Determine the [X, Y] coordinate at the center of the cell enclosing the given text.  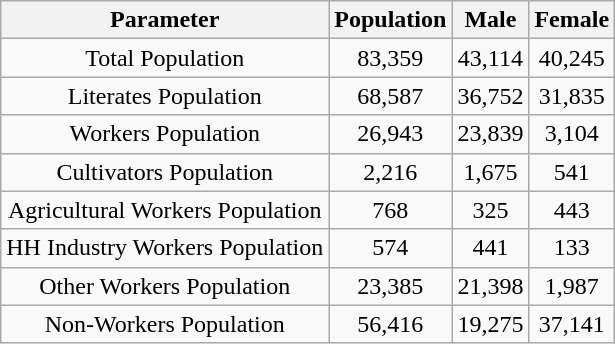
36,752 [490, 96]
1,987 [572, 286]
133 [572, 248]
31,835 [572, 96]
768 [390, 210]
Female [572, 20]
2,216 [390, 172]
Non-Workers Population [165, 324]
56,416 [390, 324]
325 [490, 210]
443 [572, 210]
37,141 [572, 324]
Workers Population [165, 134]
Population [390, 20]
HH Industry Workers Population [165, 248]
23,839 [490, 134]
Literates Population [165, 96]
Agricultural Workers Population [165, 210]
40,245 [572, 58]
Cultivators Population [165, 172]
Other Workers Population [165, 286]
19,275 [490, 324]
574 [390, 248]
Male [490, 20]
541 [572, 172]
26,943 [390, 134]
Total Population [165, 58]
21,398 [490, 286]
23,385 [390, 286]
Parameter [165, 20]
83,359 [390, 58]
68,587 [390, 96]
1,675 [490, 172]
3,104 [572, 134]
43,114 [490, 58]
441 [490, 248]
